Output the (x, y) coordinate of the center of the cell containing the given text.  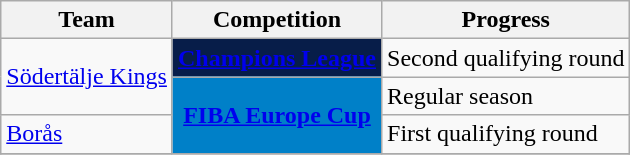
Borås (87, 134)
Champions League (276, 58)
Second qualifying round (506, 58)
First qualifying round (506, 134)
Team (87, 20)
FIBA Europe Cup (276, 115)
Regular season (506, 96)
Progress (506, 20)
Södertälje Kings (87, 77)
Competition (276, 20)
